Scan for the cell matching the given text and deliver its [X, Y] coordinate at center. 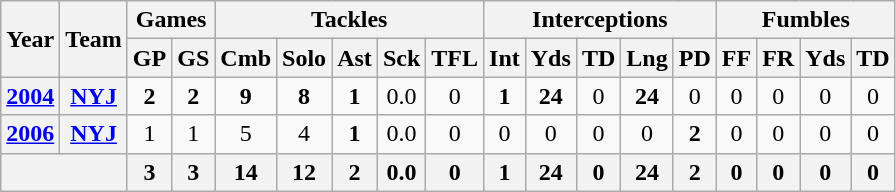
PD [694, 58]
FR [778, 58]
14 [246, 172]
FF [736, 58]
Cmb [246, 58]
Ast [355, 58]
4 [304, 134]
GP [149, 58]
TFL [455, 58]
Team [94, 39]
5 [246, 134]
Year [30, 39]
Int [505, 58]
Lng [647, 58]
2006 [30, 134]
Games [170, 20]
8 [304, 96]
Tackles [350, 20]
Solo [304, 58]
2004 [30, 96]
9 [246, 96]
Fumbles [806, 20]
Sck [401, 58]
GS [194, 58]
Interceptions [600, 20]
12 [304, 172]
